Determine the (x, y) coordinate at the center of the cell enclosing the given text.  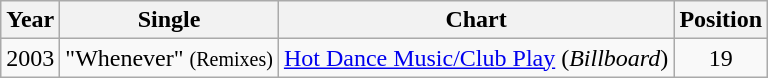
Hot Dance Music/Club Play (Billboard) (476, 58)
"Whenever" (Remixes) (170, 58)
Single (170, 20)
Chart (476, 20)
Position (721, 20)
2003 (30, 58)
Year (30, 20)
19 (721, 58)
